Return [x, y] of the center of cell containing provided text 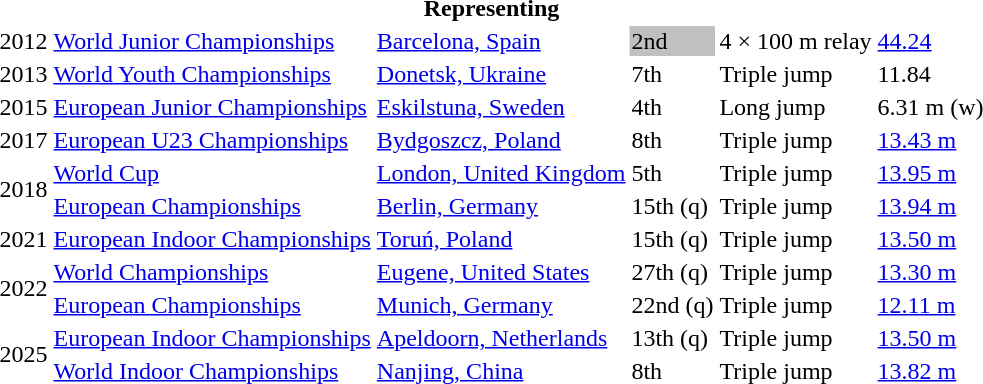
22nd (q) [672, 305]
European U23 Championships [212, 140]
World Cup [212, 173]
World Championships [212, 272]
Bydgoszcz, Poland [501, 140]
Berlin, Germany [501, 206]
8th [672, 140]
27th (q) [672, 272]
2nd [672, 41]
Apeldoorn, Netherlands [501, 338]
4th [672, 107]
Barcelona, Spain [501, 41]
7th [672, 74]
Eskilstuna, Sweden [501, 107]
World Junior Championships [212, 41]
Donetsk, Ukraine [501, 74]
13th (q) [672, 338]
5th [672, 173]
Long jump [796, 107]
Toruń, Poland [501, 239]
Eugene, United States [501, 272]
European Junior Championships [212, 107]
Munich, Germany [501, 305]
London, United Kingdom [501, 173]
World Youth Championships [212, 74]
4 × 100 m relay [796, 41]
